Return [X, Y] of the center of cell containing provided text 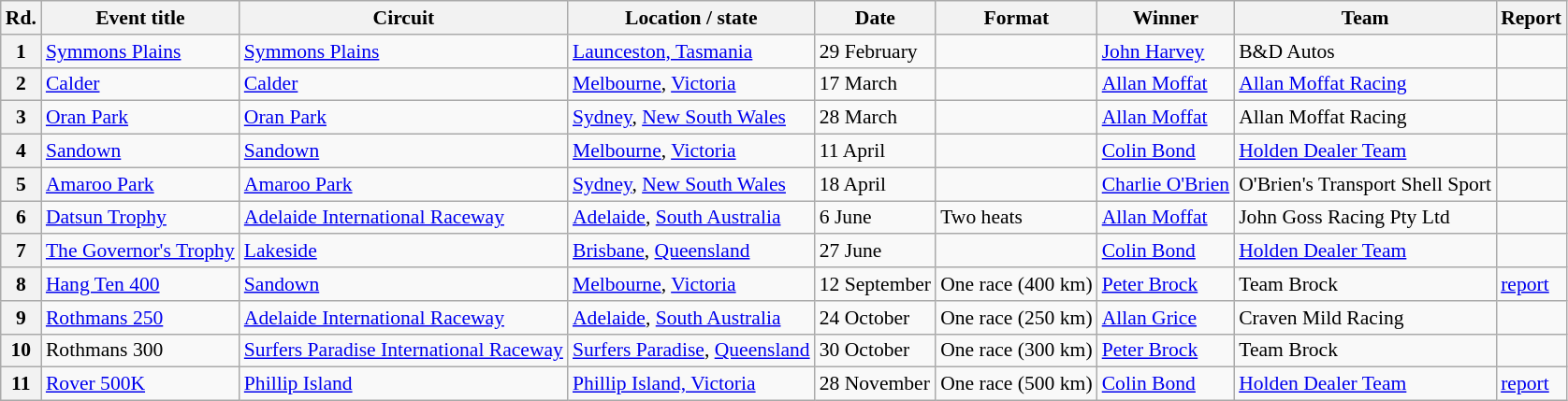
28 November [876, 384]
Circuit [404, 18]
Date [876, 18]
Two heats [1016, 218]
5 [21, 184]
One race (500 km) [1016, 384]
Location / state [691, 18]
27 June [876, 251]
2 [21, 84]
One race (400 km) [1016, 284]
6 June [876, 218]
Lakeside [404, 251]
Datsun Trophy [140, 218]
6 [21, 218]
Charlie O'Brien [1166, 184]
Surfers Paradise International Raceway [404, 351]
12 September [876, 284]
Phillip Island [404, 384]
John Harvey [1166, 51]
10 [21, 351]
30 October [876, 351]
Launceston, Tasmania [691, 51]
3 [21, 118]
11 April [876, 151]
1 [21, 51]
Team [1365, 18]
8 [21, 284]
18 April [876, 184]
Rd. [21, 18]
O'Brien's Transport Shell Sport [1365, 184]
The Governor's Trophy [140, 251]
29 February [876, 51]
Craven Mild Racing [1365, 318]
Report [1531, 18]
24 October [876, 318]
John Goss Racing Pty Ltd [1365, 218]
28 March [876, 118]
Brisbane, Queensland [691, 251]
11 [21, 384]
One race (250 km) [1016, 318]
9 [21, 318]
Event title [140, 18]
17 March [876, 84]
Format [1016, 18]
Rover 500K [140, 384]
B&D Autos [1365, 51]
Rothmans 300 [140, 351]
7 [21, 251]
Phillip Island, Victoria [691, 384]
Hang Ten 400 [140, 284]
One race (300 km) [1016, 351]
4 [21, 151]
Rothmans 250 [140, 318]
Winner [1166, 18]
Surfers Paradise, Queensland [691, 351]
Allan Grice [1166, 318]
